From the cell containing the given text, extract its center point as (X, Y) coordinate. 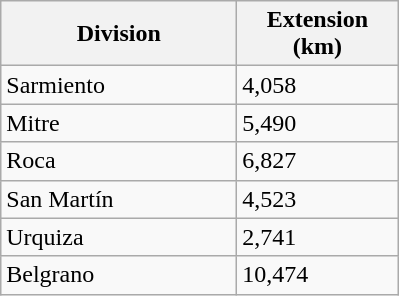
San Martín (119, 199)
5,490 (318, 123)
10,474 (318, 275)
Sarmiento (119, 85)
2,741 (318, 237)
Extension (km) (318, 34)
Roca (119, 161)
Belgrano (119, 275)
Mitre (119, 123)
Urquiza (119, 237)
4,058 (318, 85)
Division (119, 34)
4,523 (318, 199)
6,827 (318, 161)
